Find where the given text appears and provide that cell's center as [x, y] coordinate. 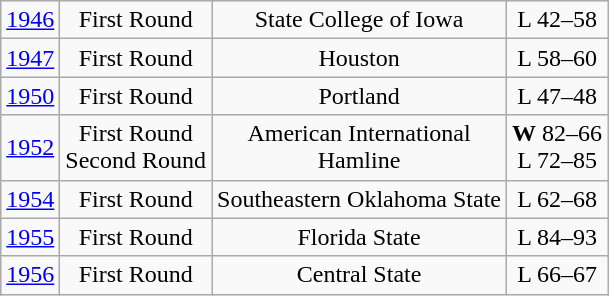
1947 [30, 58]
1946 [30, 20]
1956 [30, 275]
American InternationalHamline [360, 148]
State College of Iowa [360, 20]
L 47–48 [558, 96]
Southeastern Oklahoma State [360, 199]
Central State [360, 275]
1955 [30, 237]
W 82–66L 72–85 [558, 148]
1954 [30, 199]
L 66–67 [558, 275]
1950 [30, 96]
Houston [360, 58]
L 84–93 [558, 237]
Florida State [360, 237]
L 62–68 [558, 199]
L 58–60 [558, 58]
Portland [360, 96]
1952 [30, 148]
First RoundSecond Round [136, 148]
L 42–58 [558, 20]
